Output the (x, y) coordinate of the center of the cell containing the given text.  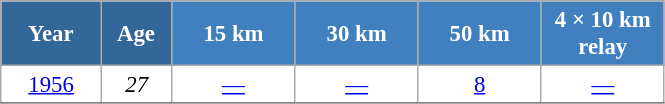
15 km (234, 34)
30 km (356, 34)
Year (52, 34)
27 (136, 85)
8 (480, 85)
Age (136, 34)
50 km (480, 34)
4 × 10 km relay (602, 34)
1956 (52, 85)
